Provide the (X, Y) coordinate of the cell's center where the given text is located.  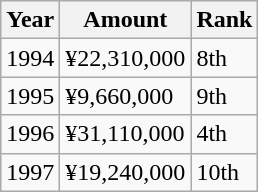
¥31,110,000 (126, 134)
4th (224, 134)
9th (224, 96)
1994 (30, 58)
8th (224, 58)
¥19,240,000 (126, 172)
1995 (30, 96)
10th (224, 172)
1997 (30, 172)
Year (30, 20)
¥22,310,000 (126, 58)
Amount (126, 20)
¥9,660,000 (126, 96)
1996 (30, 134)
Rank (224, 20)
